Determine the (x, y) coordinate at the center of the cell enclosing the given text.  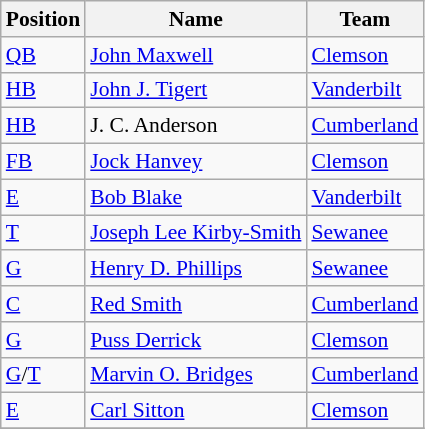
John J. Tigert (196, 90)
Team (364, 19)
Henry D. Phillips (196, 269)
J. C. Anderson (196, 126)
Bob Blake (196, 197)
Puss Derrick (196, 340)
FB (43, 162)
Marvin O. Bridges (196, 375)
G/T (43, 375)
Jock Hanvey (196, 162)
Position (43, 19)
C (43, 304)
QB (43, 55)
Joseph Lee Kirby-Smith (196, 233)
Carl Sitton (196, 411)
T (43, 233)
John Maxwell (196, 55)
Name (196, 19)
Red Smith (196, 304)
